Scan for the cell matching the given text and deliver its [x, y] coordinate at center. 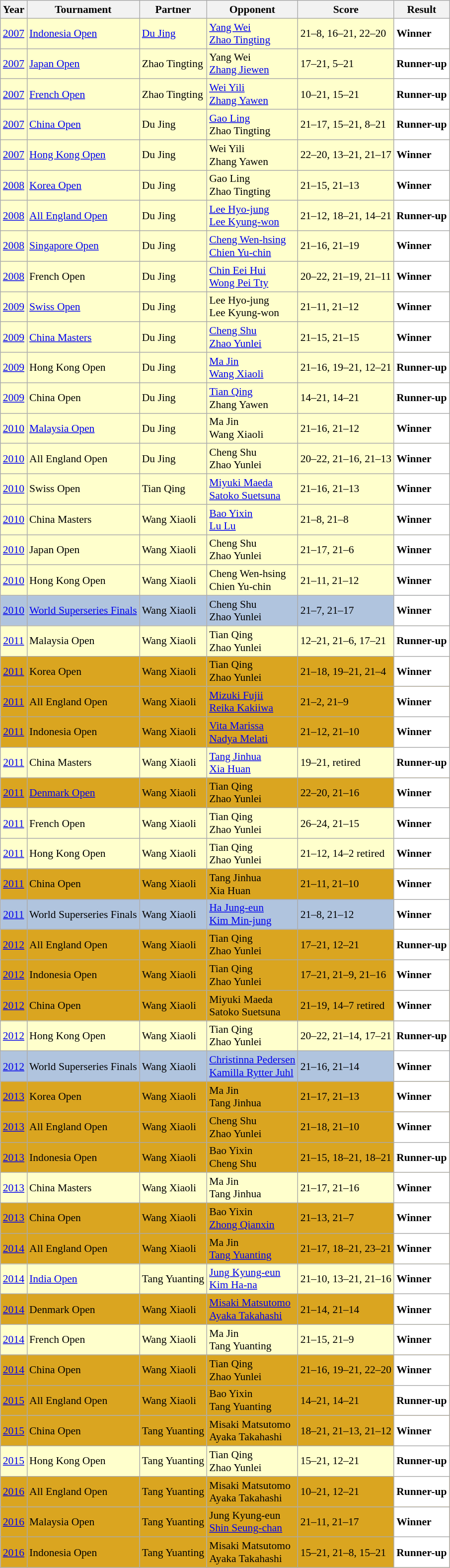
21–8, 21–8 [346, 520]
18–21, 21–13, 21–12 [346, 1431]
Bao Yixin Lu Lu [252, 520]
20–22, 21–16, 21–13 [346, 459]
Vita Marissa Nadya Melati [252, 733]
Tournament [83, 9]
21–16, 19–21, 22–20 [346, 1370]
21–16, 21–12 [346, 428]
Partner [173, 9]
21–15, 18–21, 18–21 [346, 1157]
10–21, 12–21 [346, 1492]
Bao Yixin Tang Yuanting [252, 1401]
21–14, 21–14 [346, 1309]
Bao Yixin Cheng Shu [252, 1157]
21–17, 21–13 [346, 1096]
Opponent [252, 9]
17–21, 5–21 [346, 64]
Tian Qing [173, 489]
21–19, 14–7 retired [346, 1006]
Jung Kyung-eun Kim Ha-na [252, 1279]
21–15, 21–9 [346, 1340]
Bao Yixin Zhong Qianxin [252, 1219]
21–18, 19–21, 21–4 [346, 671]
Year [14, 9]
21–12, 21–10 [346, 733]
12–21, 21–6, 17–21 [346, 641]
21–2, 21–9 [346, 702]
21–16, 21–14 [346, 1067]
21–18, 21–10 [346, 1127]
Singapore Open [83, 247]
21–16, 19–21, 12–21 [346, 368]
Christinna Pedersen Kamilla Rytter Juhl [252, 1067]
21–8, 21–12 [346, 914]
India Open [83, 1279]
Chin Eei Hui Wong Pei Tty [252, 276]
22–20, 21–16 [346, 793]
Mizuki Fujii Reika Kakiiwa [252, 702]
Tian Qing Zhang Yawen [252, 398]
17–21, 12–21 [346, 945]
Yang Wei Zhao Tingting [252, 34]
21–17, 15–21, 8–21 [346, 124]
21–11, 21–10 [346, 884]
10–21, 15–21 [346, 94]
20–22, 21–19, 21–11 [346, 276]
Jung Kyung-eun Shin Seung-chan [252, 1522]
20–22, 21–14, 17–21 [346, 1036]
Ha Jung-eun Kim Min-jung [252, 914]
21–15, 21–15 [346, 337]
22–20, 13–21, 21–17 [346, 155]
21–11, 21–17 [346, 1522]
15–21, 12–21 [346, 1461]
21–12, 14–2 retired [346, 854]
21–15, 21–13 [346, 185]
19–21, retired [346, 762]
21–16, 21–19 [346, 247]
21–17, 21–6 [346, 550]
Yang Wei Zhang Jiewen [252, 64]
15–21, 21–8, 15–21 [346, 1553]
21–13, 21–7 [346, 1219]
21–17, 18–21, 23–21 [346, 1248]
17–21, 21–9, 21–16 [346, 975]
21–7, 21–17 [346, 610]
21–17, 21–16 [346, 1188]
Score [346, 9]
21–8, 16–21, 22–20 [346, 34]
21–12, 18–21, 14–21 [346, 216]
Result [421, 9]
21–16, 21–13 [346, 489]
26–24, 21–15 [346, 823]
21–10, 13–21, 21–16 [346, 1279]
